Return [x, y] of the center of cell containing provided text 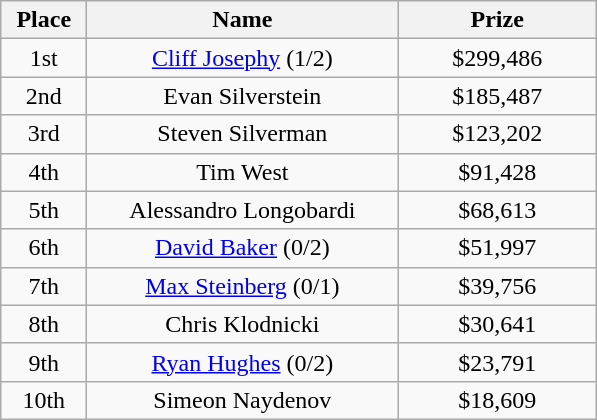
1st [44, 58]
Tim West [242, 172]
Name [242, 20]
Ryan Hughes (0/2) [242, 362]
6th [44, 248]
Cliff Josephy (1/2) [242, 58]
8th [44, 324]
5th [44, 210]
$91,428 [498, 172]
$30,641 [498, 324]
Simeon Naydenov [242, 400]
$185,487 [498, 96]
7th [44, 286]
Prize [498, 20]
9th [44, 362]
David Baker (0/2) [242, 248]
10th [44, 400]
2nd [44, 96]
Place [44, 20]
$39,756 [498, 286]
$299,486 [498, 58]
$68,613 [498, 210]
Alessandro Longobardi [242, 210]
Steven Silverman [242, 134]
$51,997 [498, 248]
Max Steinberg (0/1) [242, 286]
3rd [44, 134]
$23,791 [498, 362]
Evan Silverstein [242, 96]
$123,202 [498, 134]
Chris Klodnicki [242, 324]
$18,609 [498, 400]
4th [44, 172]
